Return the (X, Y) coordinate for the center point of the cell that contains the specified text.  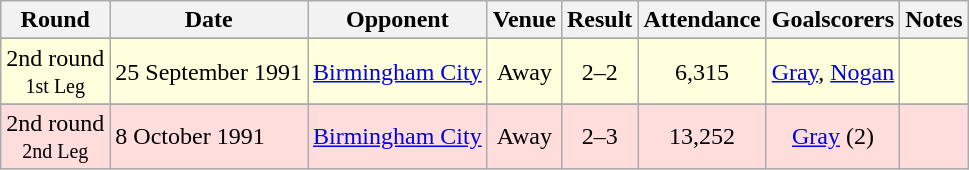
2–2 (599, 72)
Attendance (702, 20)
6,315 (702, 72)
2–3 (599, 136)
Opponent (398, 20)
13,252 (702, 136)
8 October 1991 (209, 136)
Notes (934, 20)
Venue (524, 20)
Goalscorers (832, 20)
Round (56, 20)
2nd round1st Leg (56, 72)
Result (599, 20)
Date (209, 20)
2nd round2nd Leg (56, 136)
Gray, Nogan (832, 72)
25 September 1991 (209, 72)
Gray (2) (832, 136)
